Locate the cell with the specified text and output its (X, Y) center coordinate. 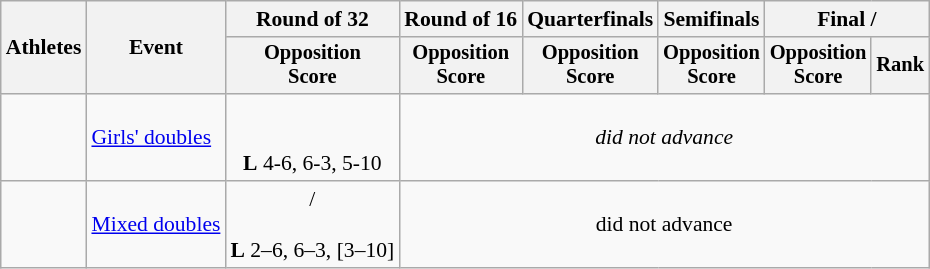
Final / (847, 19)
Girls' doubles (156, 138)
Quarterfinals (590, 19)
L 4-6, 6-3, 5-10 (312, 138)
Round of 16 (460, 19)
Mixed doubles (156, 224)
Rank (900, 66)
Event (156, 48)
Athletes (44, 48)
Semifinals (712, 19)
Round of 32 (312, 19)
/L 2–6, 6–3, [3–10] (312, 224)
